For the text-containing cell, return its midpoint in (X, Y) coordinate format. 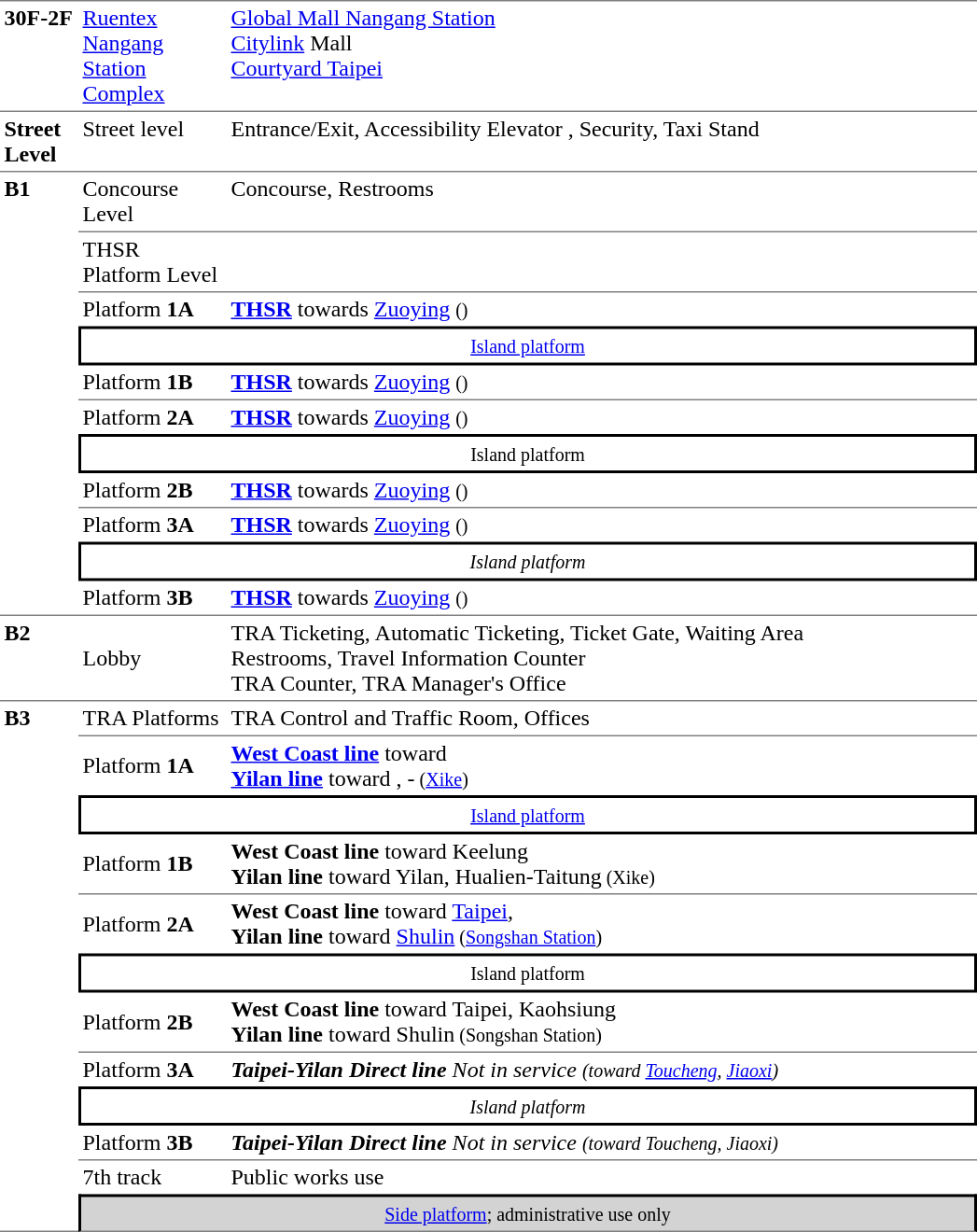
Ruentex Nangang Station Complex (153, 56)
7th track (153, 1178)
Side platform; administrative use only (528, 1213)
West Coast line toward Keelung Yilan line toward Yilan, Hualien-Taitung (Xike) (602, 864)
West Coast line toward Taipei, Yilan line toward Shulin (Songshan Station) (602, 924)
Lobby (153, 659)
West Coast line toward Taipei, Kaohsiung Yilan line toward Shulin (Songshan Station) (602, 1023)
B2 (39, 659)
B1 (39, 394)
THSR Platform Level (153, 262)
Global Mall Nangang StationCitylink MallCourtyard Taipei (602, 56)
30F-2F (39, 56)
TRA Ticketing, Automatic Ticketing, Ticket Gate, Waiting AreaRestrooms, Travel Information CounterTRA Counter, TRA Manager's Office (602, 659)
Concourse Level (153, 202)
TRA Control and Traffic Room, Offices (602, 720)
Concourse, Restrooms (602, 202)
Entrance/Exit, Accessibility Elevator , Security, Taxi Stand (602, 142)
B3 (39, 967)
Street level (153, 142)
TRA Platforms (153, 720)
Street Level (39, 142)
West Coast line toward Yilan line toward , - (Xike) (602, 765)
Public works use (602, 1178)
